Return (x, y) of the center of cell containing provided text 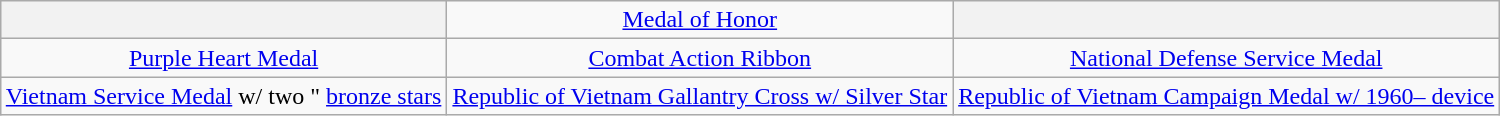
Purple Heart Medal (224, 58)
Medal of Honor (700, 20)
National Defense Service Medal (1226, 58)
Combat Action Ribbon (700, 58)
Vietnam Service Medal w/ two " bronze stars (224, 96)
Republic of Vietnam Campaign Medal w/ 1960– device (1226, 96)
Republic of Vietnam Gallantry Cross w/ Silver Star (700, 96)
